Search for the cell housing the specified text and yield its [x, y] center coordinate. 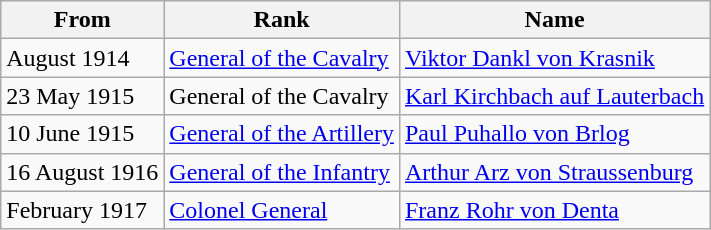
16 August 1916 [82, 172]
Arthur Arz von Straussenburg [554, 172]
From [82, 20]
Name [554, 20]
10 June 1915 [82, 134]
Colonel General [282, 210]
Paul Puhallo von Brlog [554, 134]
General of the Infantry [282, 172]
February 1917 [82, 210]
August 1914 [82, 58]
General of the Artillery [282, 134]
Franz Rohr von Denta [554, 210]
Karl Kirchbach auf Lauterbach [554, 96]
23 May 1915 [82, 96]
Viktor Dankl von Krasnik [554, 58]
Rank [282, 20]
